Return the (X, Y) coordinate for the center point of the cell that contains the specified text.  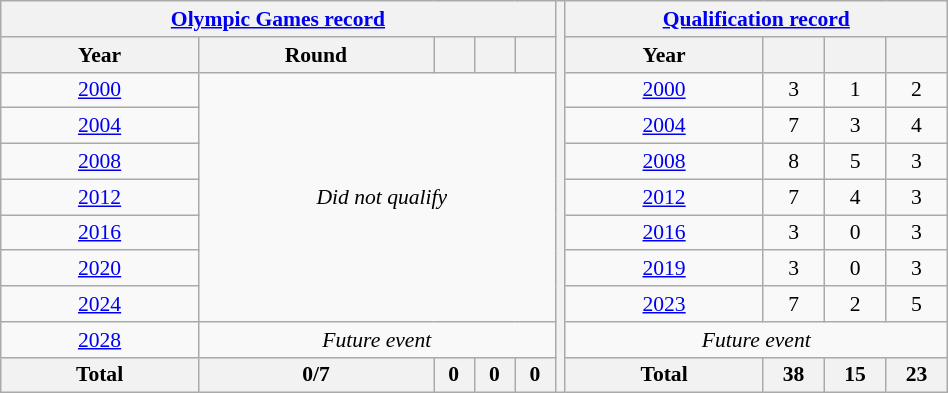
1 (854, 90)
0/7 (316, 375)
2023 (664, 304)
Olympic Games record (278, 19)
8 (794, 162)
38 (794, 375)
Qualification record (756, 19)
2028 (100, 340)
2024 (100, 304)
Did not qualify (382, 196)
15 (854, 375)
23 (917, 375)
Round (316, 55)
2019 (664, 269)
2020 (100, 269)
